Search for the cell housing the specified text and yield its (X, Y) center coordinate. 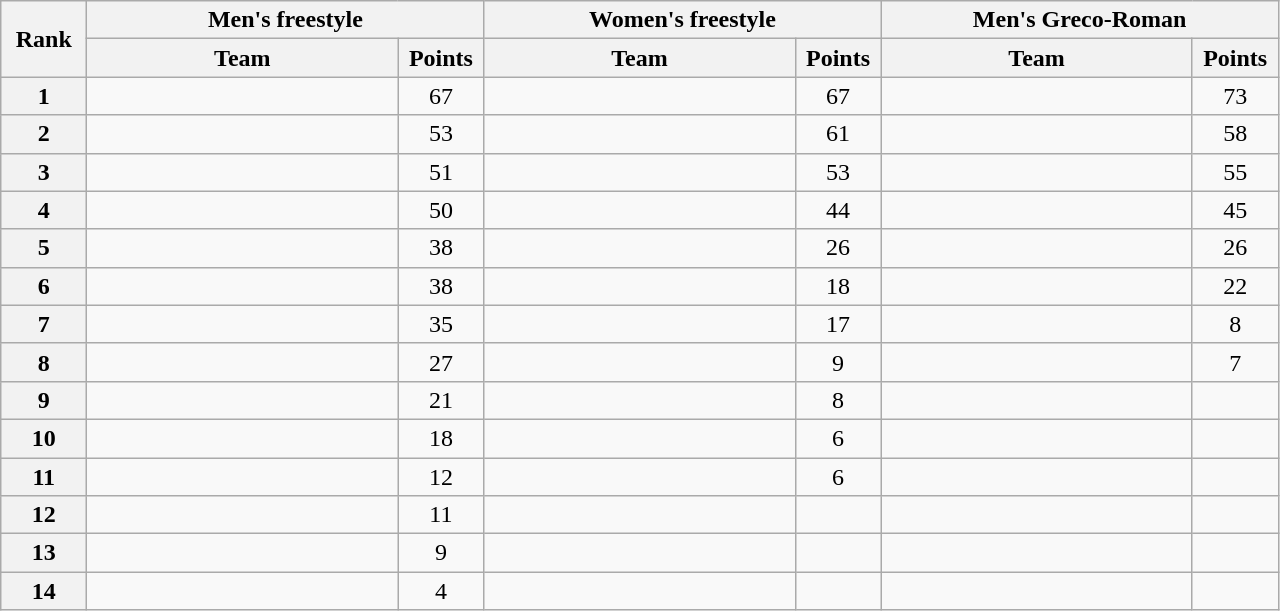
73 (1235, 96)
35 (441, 324)
2 (44, 134)
17 (838, 324)
45 (1235, 210)
27 (441, 362)
Rank (44, 39)
51 (441, 172)
50 (441, 210)
Men's freestyle (286, 20)
5 (44, 248)
10 (44, 438)
61 (838, 134)
13 (44, 553)
21 (441, 400)
22 (1235, 286)
Women's freestyle (682, 20)
55 (1235, 172)
1 (44, 96)
14 (44, 591)
3 (44, 172)
Men's Greco-Roman (1080, 20)
58 (1235, 134)
44 (838, 210)
